Scan for the cell matching the given text and deliver its [x, y] coordinate at center. 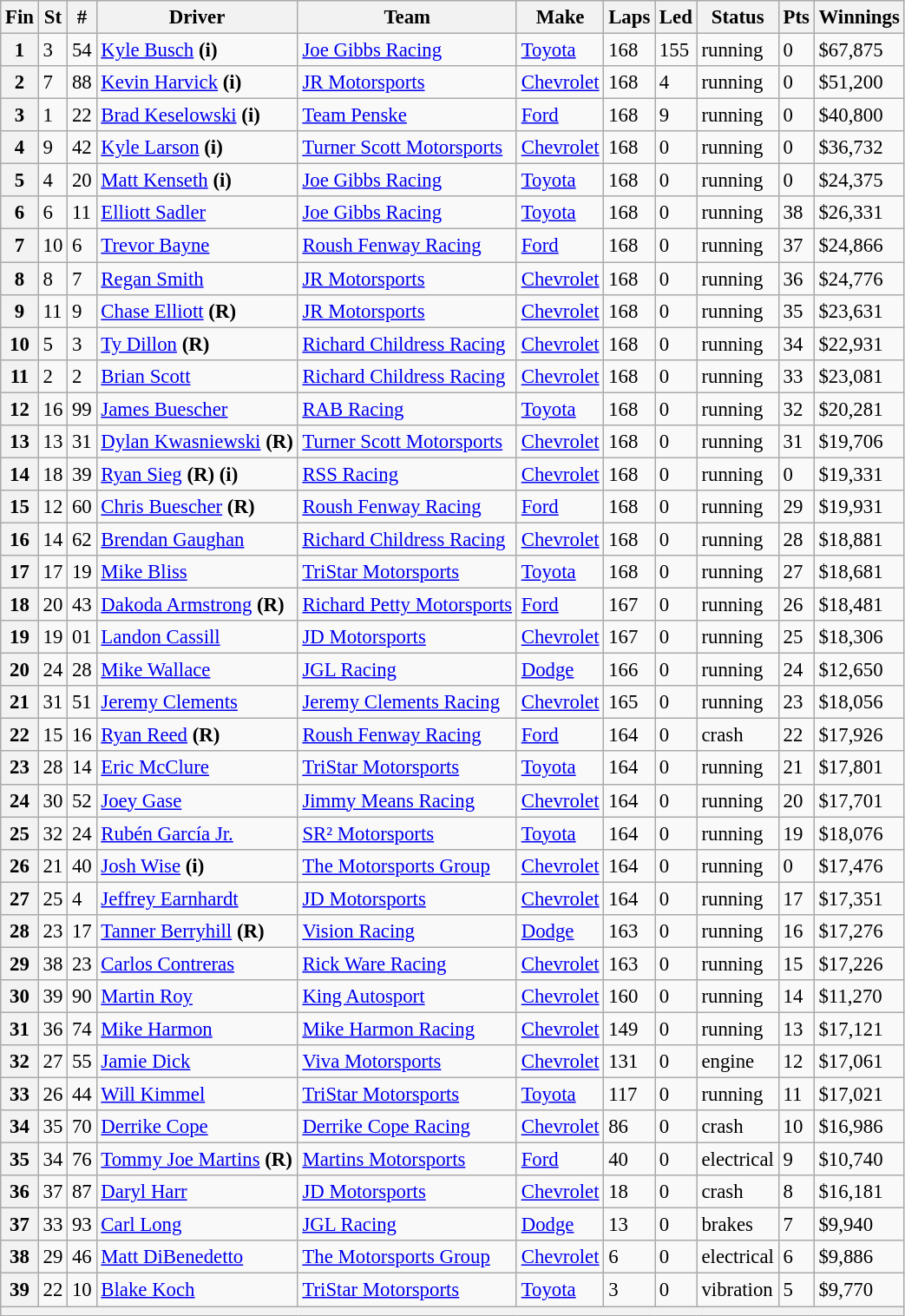
Derrike Cope [197, 1127]
Eric McClure [197, 768]
165 [630, 702]
Viva Motorsports [407, 1062]
Driver [197, 17]
Led [677, 17]
51 [82, 702]
Ryan Reed (R) [197, 735]
Joey Gase [197, 800]
62 [82, 539]
Dakoda Armstrong (R) [197, 605]
$23,081 [859, 376]
Laps [630, 17]
$17,061 [859, 1062]
Derrike Cope Racing [407, 1127]
Tanner Berryhill (R) [197, 931]
$17,701 [859, 800]
Mike Wallace [197, 670]
Winnings [859, 17]
Landon Cassill [197, 637]
131 [630, 1062]
Jimmy Means Racing [407, 800]
$18,306 [859, 637]
$67,875 [859, 50]
Kevin Harvick (i) [197, 82]
160 [630, 997]
$9,770 [859, 1290]
$18,481 [859, 605]
$36,732 [859, 148]
Regan Smith [197, 279]
Martin Roy [197, 997]
Will Kimmel [197, 1095]
engine [738, 1062]
93 [82, 1225]
46 [82, 1258]
$17,021 [859, 1095]
$24,866 [859, 246]
Fin [20, 17]
$18,681 [859, 572]
Rubén García Jr. [197, 833]
brakes [738, 1225]
$18,881 [859, 539]
Trevor Bayne [197, 246]
Ryan Sieg (R) (i) [197, 474]
86 [630, 1127]
RSS Racing [407, 474]
$19,931 [859, 507]
$16,986 [859, 1127]
$24,375 [859, 181]
Chase Elliott (R) [197, 311]
42 [82, 148]
Brendan Gaughan [197, 539]
James Buescher [197, 409]
Brad Keselowski (i) [197, 115]
Josh Wise (i) [197, 865]
Chris Buescher (R) [197, 507]
Richard Petty Motorsports [407, 605]
Jeffrey Earnhardt [197, 898]
$9,940 [859, 1225]
Elliott Sadler [197, 213]
SR² Motorsports [407, 833]
vibration [738, 1290]
$17,926 [859, 735]
Vision Racing [407, 931]
Mike Harmon Racing [407, 1029]
Dylan Kwasniewski (R) [197, 442]
70 [82, 1127]
Pts [797, 17]
60 [82, 507]
$22,931 [859, 344]
Status [738, 17]
87 [82, 1192]
Make [560, 17]
$10,740 [859, 1160]
99 [82, 409]
Daryl Harr [197, 1192]
$18,076 [859, 833]
$19,331 [859, 474]
Tommy Joe Martins (R) [197, 1160]
# [82, 17]
$11,270 [859, 997]
St [52, 17]
Jeremy Clements [197, 702]
Martins Motorsports [407, 1160]
$23,631 [859, 311]
Jamie Dick [197, 1062]
166 [630, 670]
$16,181 [859, 1192]
76 [82, 1160]
54 [82, 50]
Matt Kenseth (i) [197, 181]
$17,476 [859, 865]
$19,706 [859, 442]
$20,281 [859, 409]
$17,226 [859, 964]
44 [82, 1095]
Ty Dillon (R) [197, 344]
$17,351 [859, 898]
$18,056 [859, 702]
88 [82, 82]
Mike Harmon [197, 1029]
$17,121 [859, 1029]
$12,650 [859, 670]
74 [82, 1029]
155 [677, 50]
Carl Long [197, 1225]
Blake Koch [197, 1290]
$26,331 [859, 213]
Kyle Larson (i) [197, 148]
Team Penske [407, 115]
Brian Scott [197, 376]
Matt DiBenedetto [197, 1258]
Jeremy Clements Racing [407, 702]
Rick Ware Racing [407, 964]
Mike Bliss [197, 572]
$17,801 [859, 768]
Carlos Contreras [197, 964]
King Autosport [407, 997]
90 [82, 997]
117 [630, 1095]
$40,800 [859, 115]
$9,886 [859, 1258]
01 [82, 637]
52 [82, 800]
$51,200 [859, 82]
Team [407, 17]
55 [82, 1062]
43 [82, 605]
$17,276 [859, 931]
149 [630, 1029]
$24,776 [859, 279]
Kyle Busch (i) [197, 50]
RAB Racing [407, 409]
